Output the (x, y) coordinate of the center of the cell containing the given text.  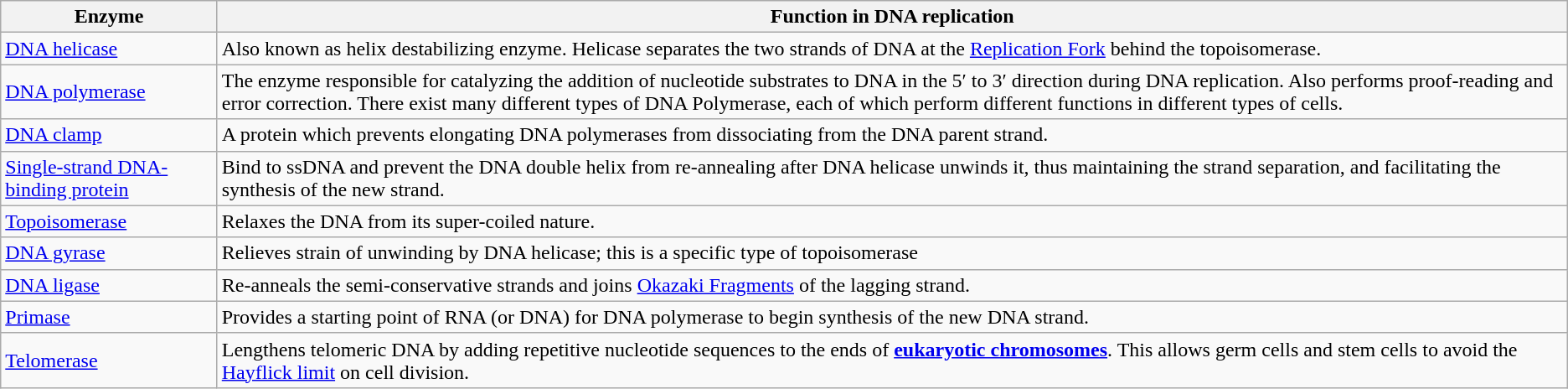
Telomerase (109, 360)
A protein which prevents elongating DNA polymerases from dissociating from the DNA parent strand. (892, 135)
Relieves strain of unwinding by DNA helicase; this is a specific type of topoisomerase (892, 253)
Single-strand DNA-binding protein (109, 178)
DNA ligase (109, 285)
DNA clamp (109, 135)
Primase (109, 317)
Provides a starting point of RNA (or DNA) for DNA polymerase to begin synthesis of the new DNA strand. (892, 317)
Enzyme (109, 17)
Also known as helix destabilizing enzyme. Helicase separates the two strands of DNA at the Replication Fork behind the topoisomerase. (892, 49)
DNA polymerase (109, 92)
DNA helicase (109, 49)
Function in DNA replication (892, 17)
Re-anneals the semi-conservative strands and joins Okazaki Fragments of the lagging strand. (892, 285)
Relaxes the DNA from its super-coiled nature. (892, 221)
DNA gyrase (109, 253)
Topoisomerase (109, 221)
